Find where the given text appears and provide that cell's center as [X, Y] coordinate. 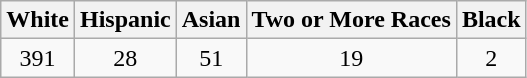
Black [491, 20]
28 [125, 58]
51 [211, 58]
19 [351, 58]
White [38, 20]
2 [491, 58]
Two or More Races [351, 20]
Asian [211, 20]
391 [38, 58]
Hispanic [125, 20]
